Search for the cell housing the specified text and yield its (x, y) center coordinate. 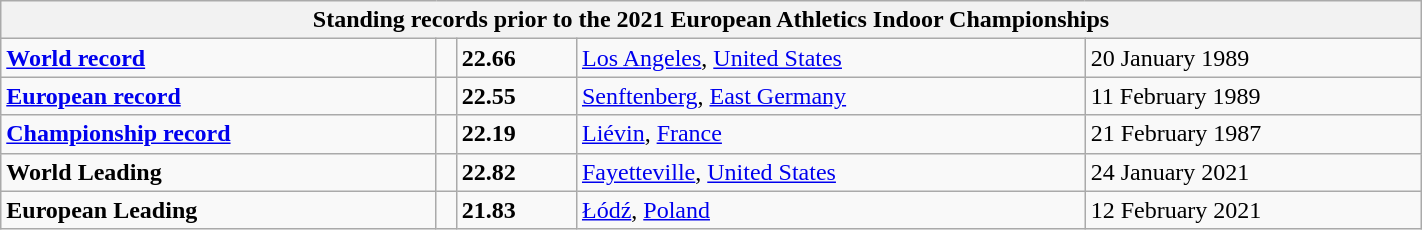
20 January 1989 (1253, 58)
24 January 2021 (1253, 172)
Fayetteville, United States (830, 172)
World record (218, 58)
22.66 (516, 58)
22.82 (516, 172)
12 February 2021 (1253, 210)
Los Angeles, United States (830, 58)
European Leading (218, 210)
22.19 (516, 134)
22.55 (516, 96)
Championship record (218, 134)
21.83 (516, 210)
21 February 1987 (1253, 134)
European record (218, 96)
Standing records prior to the 2021 European Athletics Indoor Championships (711, 20)
Łódź, Poland (830, 210)
Senftenberg, East Germany (830, 96)
World Leading (218, 172)
Liévin, France (830, 134)
11 February 1989 (1253, 96)
